Extract the (X, Y) coordinate from the center of the cell holding the provided text.  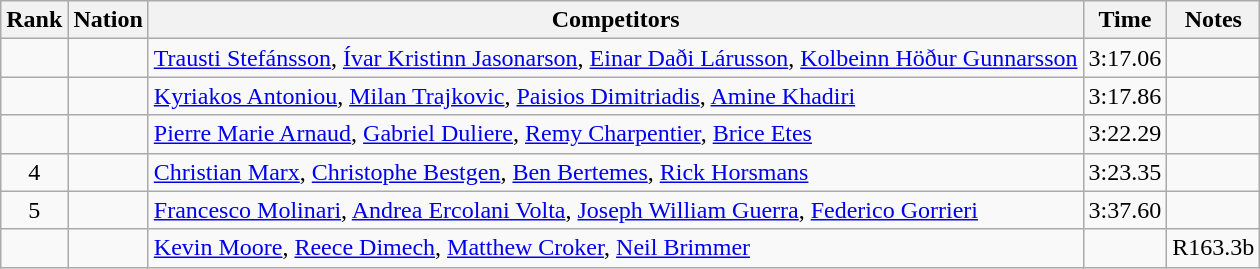
Francesco Molinari, Andrea Ercolani Volta, Joseph William Guerra, Federico Gorrieri (616, 210)
Time (1125, 20)
Notes (1214, 20)
Kevin Moore, Reece Dimech, Matthew Croker, Neil Brimmer (616, 248)
3:17.86 (1125, 96)
Trausti Stefánsson, Ívar Kristinn Jasonarson, Einar Daði Lárusson, Kolbeinn Höður Gunnarsson (616, 58)
Kyriakos Antoniou, Milan Trajkovic, Paisios Dimitriadis, Amine Khadiri (616, 96)
3:22.29 (1125, 134)
Competitors (616, 20)
3:17.06 (1125, 58)
4 (34, 172)
3:37.60 (1125, 210)
5 (34, 210)
R163.3b (1214, 248)
Nation (108, 20)
Pierre Marie Arnaud, Gabriel Duliere, Remy Charpentier, Brice Etes (616, 134)
Rank (34, 20)
3:23.35 (1125, 172)
Christian Marx, Christophe Bestgen, Ben Bertemes, Rick Horsmans (616, 172)
